From the cell containing the given text, extract its center point as [X, Y] coordinate. 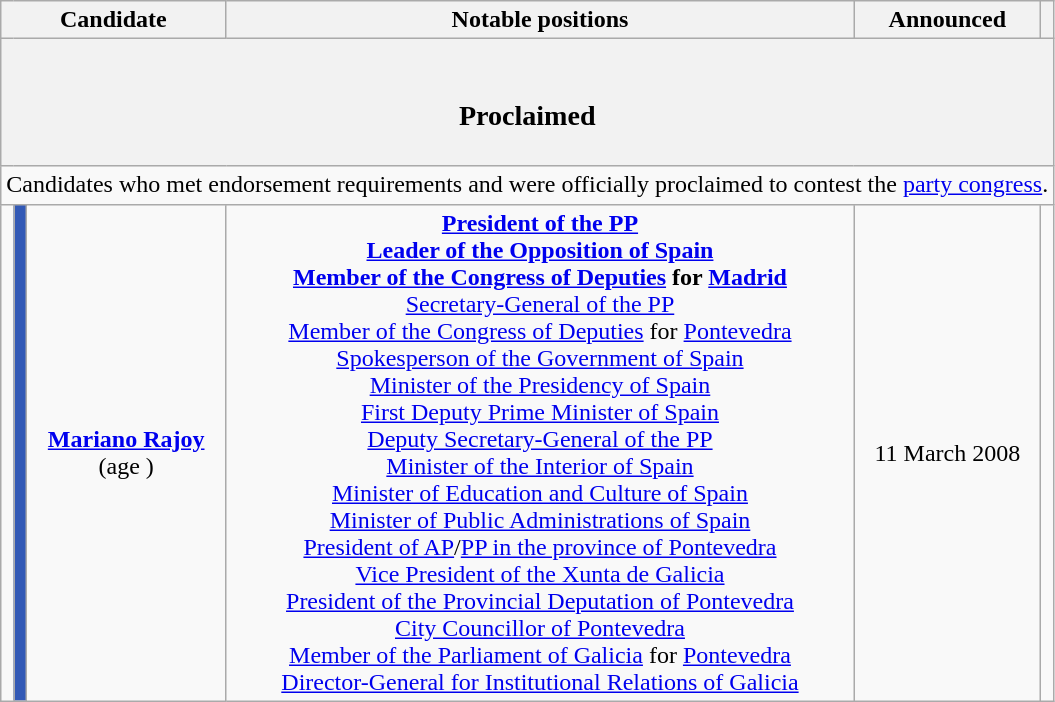
Proclaimed [528, 102]
11 March 2008 [947, 452]
Notable positions [540, 20]
Mariano Rajoy(age ) [126, 452]
Candidate [114, 20]
Candidates who met endorsement requirements and were officially proclaimed to contest the party congress. [528, 185]
Announced [947, 20]
